Return the (x, y) coordinate for the center point of the cell that contains the specified text.  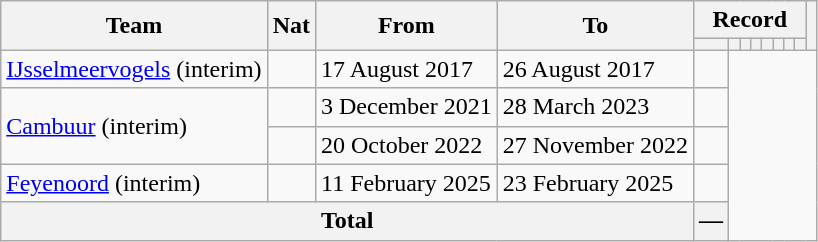
27 November 2022 (595, 145)
20 October 2022 (406, 145)
Team (134, 26)
Feyenoord (interim) (134, 183)
3 December 2021 (406, 107)
26 August 2017 (595, 69)
17 August 2017 (406, 69)
IJsselmeervogels (interim) (134, 69)
Nat (291, 26)
To (595, 26)
— (712, 221)
28 March 2023 (595, 107)
23 February 2025 (595, 183)
Record (750, 20)
Cambuur (interim) (134, 126)
Total (348, 221)
From (406, 26)
11 February 2025 (406, 183)
